Provide the [x, y] coordinate of the cell's center where the given text is located.  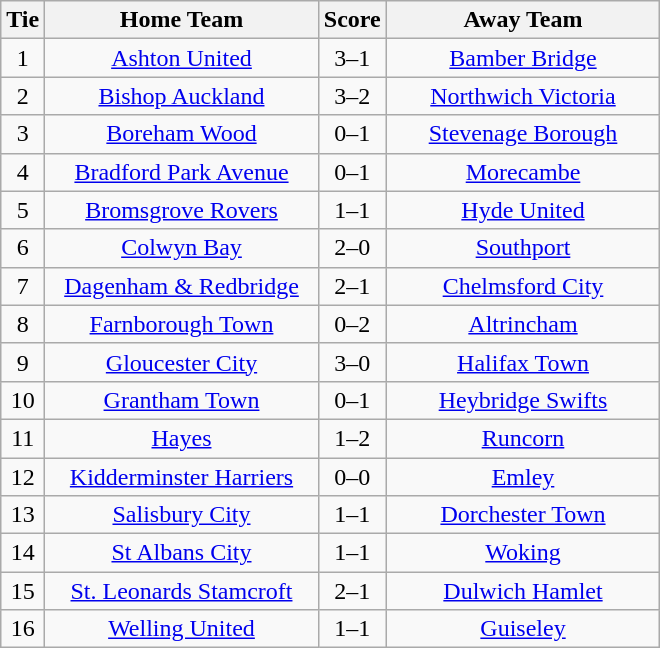
Altrincham [523, 324]
2–0 [352, 248]
6 [23, 248]
Bishop Auckland [182, 96]
Kidderminster Harriers [182, 477]
Hyde United [523, 210]
Score [352, 20]
3 [23, 134]
8 [23, 324]
Morecambe [523, 172]
Grantham Town [182, 400]
0–0 [352, 477]
16 [23, 629]
Bradford Park Avenue [182, 172]
Gloucester City [182, 362]
13 [23, 515]
Heybridge Swifts [523, 400]
Farnborough Town [182, 324]
1–2 [352, 438]
12 [23, 477]
5 [23, 210]
14 [23, 553]
3–2 [352, 96]
10 [23, 400]
Home Team [182, 20]
Salisbury City [182, 515]
St Albans City [182, 553]
Chelmsford City [523, 286]
0–2 [352, 324]
Tie [23, 20]
7 [23, 286]
3–0 [352, 362]
Runcorn [523, 438]
11 [23, 438]
Ashton United [182, 58]
Bamber Bridge [523, 58]
Dorchester Town [523, 515]
Southport [523, 248]
Bromsgrove Rovers [182, 210]
4 [23, 172]
15 [23, 591]
9 [23, 362]
Colwyn Bay [182, 248]
Halifax Town [523, 362]
Away Team [523, 20]
2 [23, 96]
St. Leonards Stamcroft [182, 591]
Emley [523, 477]
Dagenham & Redbridge [182, 286]
Northwich Victoria [523, 96]
Boreham Wood [182, 134]
Woking [523, 553]
Hayes [182, 438]
Welling United [182, 629]
Guiseley [523, 629]
Dulwich Hamlet [523, 591]
Stevenage Borough [523, 134]
1 [23, 58]
3–1 [352, 58]
